Provide the [x, y] coordinate of the cell's center where the given text is located.  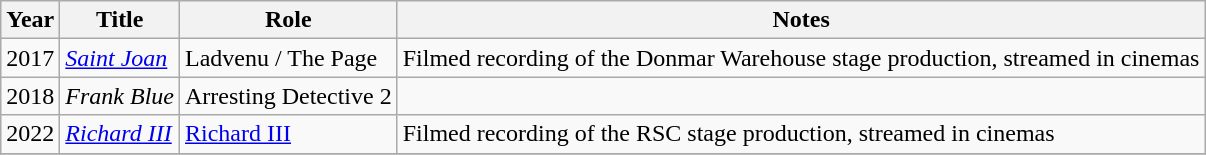
Notes [801, 20]
2022 [30, 134]
2018 [30, 96]
Title [120, 20]
Saint Joan [120, 58]
Filmed recording of the RSC stage production, streamed in cinemas [801, 134]
Frank Blue [120, 96]
2017 [30, 58]
Ladvenu / The Page [289, 58]
Arresting Detective 2 [289, 96]
Year [30, 20]
Filmed recording of the Donmar Warehouse stage production, streamed in cinemas [801, 58]
Role [289, 20]
